Pinpoint the cell where the given text exists, returning its (X, Y) midpoint coordinate. 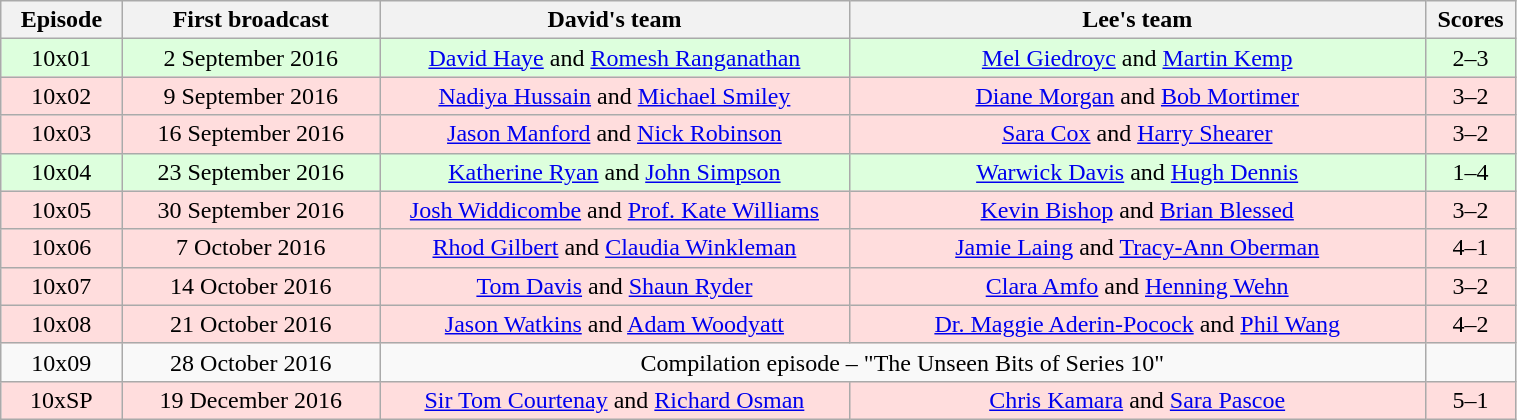
5–1 (1470, 400)
David Haye and Romesh Ranganathan (615, 58)
10x02 (62, 96)
Jamie Laing and Tracy-Ann Oberman (1137, 248)
Jason Manford and Nick Robinson (615, 134)
10x07 (62, 286)
Chris Kamara and Sara Pascoe (1137, 400)
Jason Watkins and Adam Woodyatt (615, 324)
Dr. Maggie Aderin-Pocock and Phil Wang (1137, 324)
10x09 (62, 362)
Josh Widdicombe and Prof. Kate Williams (615, 210)
30 September 2016 (251, 210)
16 September 2016 (251, 134)
Tom Davis and Shaun Ryder (615, 286)
19 December 2016 (251, 400)
23 September 2016 (251, 172)
10x05 (62, 210)
7 October 2016 (251, 248)
10x03 (62, 134)
Scores (1470, 20)
Episode (62, 20)
1–4 (1470, 172)
10x08 (62, 324)
David's team (615, 20)
14 October 2016 (251, 286)
4–2 (1470, 324)
Katherine Ryan and John Simpson (615, 172)
Clara Amfo and Henning Wehn (1137, 286)
10x06 (62, 248)
10x01 (62, 58)
Compilation episode – "The Unseen Bits of Series 10" (903, 362)
Sara Cox and Harry Shearer (1137, 134)
First broadcast (251, 20)
Nadiya Hussain and Michael Smiley (615, 96)
10xSP (62, 400)
Mel Giedroyc and Martin Kemp (1137, 58)
Sir Tom Courtenay and Richard Osman (615, 400)
Lee's team (1137, 20)
2–3 (1470, 58)
Rhod Gilbert and Claudia Winkleman (615, 248)
9 September 2016 (251, 96)
28 October 2016 (251, 362)
4–1 (1470, 248)
10x04 (62, 172)
Warwick Davis and Hugh Dennis (1137, 172)
Kevin Bishop and Brian Blessed (1137, 210)
21 October 2016 (251, 324)
Diane Morgan and Bob Mortimer (1137, 96)
2 September 2016 (251, 58)
